Determine the [x, y] coordinate at the center of the cell enclosing the given text.  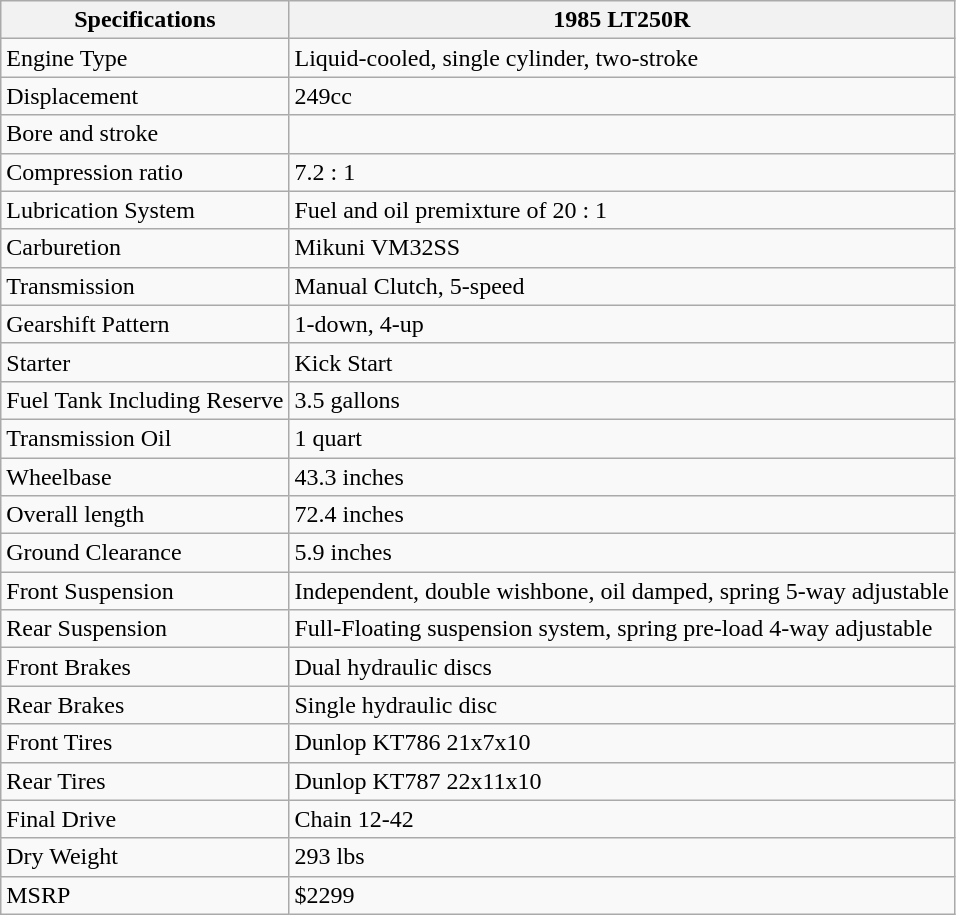
$2299 [622, 895]
Dunlop KT787 22x11x10 [622, 781]
1 quart [622, 438]
Final Drive [145, 819]
Overall length [145, 515]
293 lbs [622, 857]
7.2 : 1 [622, 172]
1-down, 4-up [622, 324]
Dual hydraulic discs [622, 667]
Starter [145, 362]
5.9 inches [622, 553]
Rear Tires [145, 781]
MSRP [145, 895]
Liquid-cooled, single cylinder, two-stroke [622, 58]
Mikuni VM32SS [622, 248]
Manual Clutch, 5-speed [622, 286]
Bore and stroke [145, 134]
Full-Floating suspension system, spring pre-load 4-way adjustable [622, 629]
Transmission Oil [145, 438]
Chain 12-42 [622, 819]
Single hydraulic disc [622, 705]
Front Suspension [145, 591]
Wheelbase [145, 477]
Carburetion [145, 248]
72.4 inches [622, 515]
Fuel and oil premixture of 20 : 1 [622, 210]
Compression ratio [145, 172]
Lubrication System [145, 210]
Ground Clearance [145, 553]
Transmission [145, 286]
Rear Suspension [145, 629]
Kick Start [622, 362]
Displacement [145, 96]
Front Brakes [145, 667]
Fuel Tank Including Reserve [145, 400]
3.5 gallons [622, 400]
1985 LT250R [622, 20]
Specifications [145, 20]
43.3 inches [622, 477]
Rear Brakes [145, 705]
Engine Type [145, 58]
Gearshift Pattern [145, 324]
Dunlop KT786 21x7x10 [622, 743]
Dry Weight [145, 857]
Independent, double wishbone, oil damped, spring 5-way adjustable [622, 591]
Front Tires [145, 743]
249cc [622, 96]
